Extract the (X, Y) coordinate from the center of the cell holding the provided text.  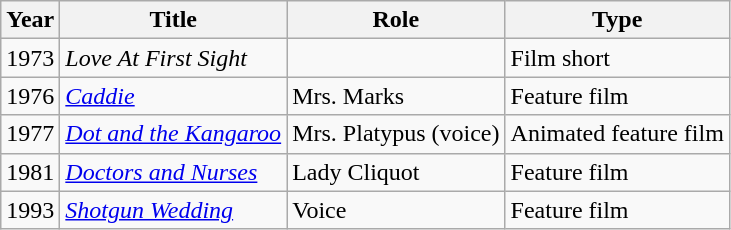
Dot and the Kangaroo (174, 134)
Shotgun Wedding (174, 210)
Year (30, 20)
Title (174, 20)
Love At First Sight (174, 58)
Lady Cliquot (396, 172)
Mrs. Platypus (voice) (396, 134)
1973 (30, 58)
Doctors and Nurses (174, 172)
Animated feature film (617, 134)
1981 (30, 172)
Film short (617, 58)
Type (617, 20)
Caddie (174, 96)
1993 (30, 210)
1977 (30, 134)
Voice (396, 210)
Mrs. Marks (396, 96)
1976 (30, 96)
Role (396, 20)
